Scan for the cell matching the given text and deliver its (X, Y) coordinate at center. 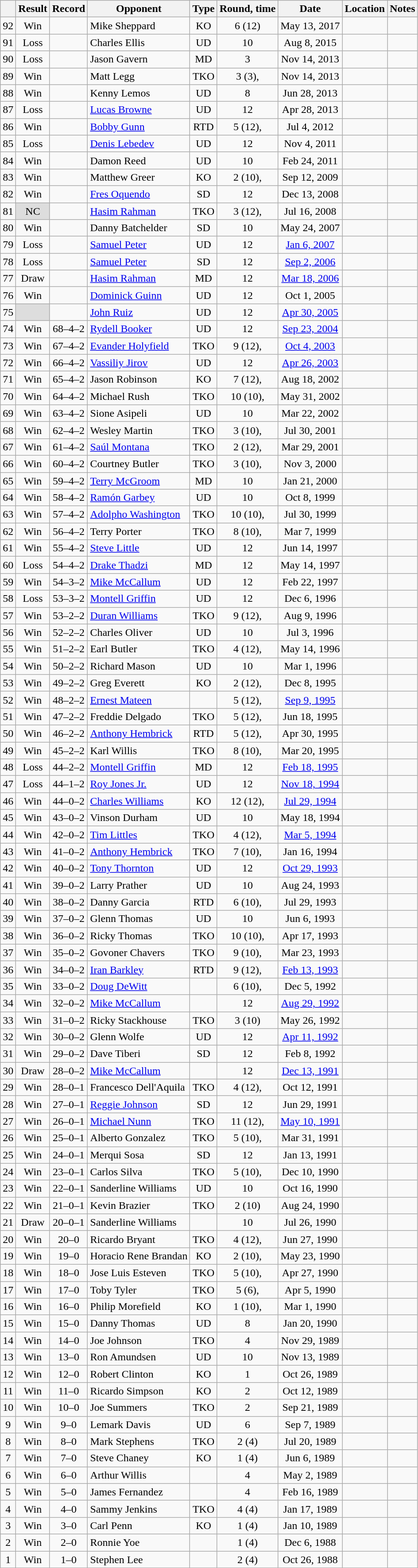
Earl Butler (139, 649)
40 (8, 902)
41 (8, 885)
25 (8, 1155)
Jason Gavern (139, 59)
82 (8, 194)
44–1–2 (69, 784)
Nov 13, 1989 (310, 1357)
Oct 12, 1989 (310, 1391)
71 (8, 379)
9–0 (69, 1425)
Glenn Thomas (139, 919)
Sep 21, 1989 (310, 1408)
45 (8, 818)
6–0 (69, 1475)
5 (6), (248, 1290)
28–0–1 (69, 1088)
Apr 27, 1990 (310, 1273)
Evander Holyfield (139, 346)
70 (8, 396)
Jan 6, 2007 (310, 245)
Mar 22, 2002 (310, 413)
43–0–2 (69, 818)
64 (8, 498)
59–4–2 (69, 480)
Adolpho Washington (139, 515)
Feb 16, 1989 (310, 1492)
53 (8, 683)
James Fernandez (139, 1492)
2–0 (69, 1542)
35–0–2 (69, 952)
74 (8, 329)
89 (8, 76)
16 (8, 1307)
Alberto Gonzalez (139, 1138)
Kenny Lemos (139, 93)
20 (8, 1239)
39–0–2 (69, 885)
Oct 1, 2005 (310, 295)
34 (8, 1003)
May 23, 1990 (310, 1256)
4 (4) (248, 1509)
50 (8, 733)
91 (8, 43)
77 (8, 279)
Mar 1, 1996 (310, 666)
32–0–2 (69, 1003)
Philip Morefield (139, 1307)
54–3–2 (69, 582)
49 (8, 751)
26 (8, 1138)
34–0–2 (69, 969)
Ricky Thomas (139, 936)
Nov 4, 2011 (310, 143)
84 (8, 160)
92 (8, 26)
Jun 6, 1989 (310, 1458)
May 2, 1989 (310, 1475)
18 (8, 1273)
Jun 6, 1993 (310, 919)
19–0 (69, 1256)
May 24, 2007 (310, 228)
May 18, 1994 (310, 818)
Date (310, 9)
Courtney Butler (139, 464)
Jun 29, 1991 (310, 1104)
41–0–2 (69, 852)
Roy Jones Jr. (139, 784)
73 (8, 346)
May 26, 1992 (310, 1020)
Fres Oquendo (139, 194)
Michael Nunn (139, 1121)
Jul 20, 1989 (310, 1441)
27 (8, 1121)
Jul 30, 2001 (310, 430)
Govoner Chavers (139, 952)
Saúl Montana (139, 447)
Ricky Stackhouse (139, 1020)
Jul 29, 1994 (310, 801)
Ricardo Bryant (139, 1239)
Apr 30, 1995 (310, 733)
Damon Reed (139, 160)
Jun 18, 1995 (310, 716)
44–2–2 (69, 767)
Denis Lebedev (139, 143)
42–0–2 (69, 835)
Apr 30, 2005 (310, 312)
Jul 26, 1990 (310, 1222)
Oct 12, 1991 (310, 1088)
Nov 18, 1994 (310, 784)
Jul 29, 1993 (310, 902)
Feb 24, 2011 (310, 160)
7 (8, 1458)
55 (8, 649)
Iran Barkley (139, 969)
Apr 26, 2003 (310, 363)
Ron Amundsen (139, 1357)
30 (8, 1071)
63 (8, 515)
35 (8, 986)
16–0 (69, 1307)
Larry Prather (139, 885)
Dominick Guinn (139, 295)
78 (8, 262)
28 (8, 1104)
Notes (403, 9)
Toby Tyler (139, 1290)
44–0–2 (69, 801)
17 (8, 1290)
13–0 (69, 1357)
33–0–2 (69, 986)
20–0 (69, 1239)
Glenn Wolfe (139, 1037)
1–0 (69, 1559)
Apr 17, 1993 (310, 936)
Jan 20, 1990 (310, 1324)
Aug 18, 2002 (310, 379)
66 (8, 464)
3–0 (69, 1525)
Aug 29, 1992 (310, 1003)
Apr 28, 2013 (310, 110)
John Ruiz (139, 312)
32 (8, 1037)
Mar 7, 1999 (310, 531)
20–0–1 (69, 1222)
Opponent (139, 9)
60 (8, 565)
Result (33, 9)
21–0–1 (69, 1205)
Dec 5, 1992 (310, 986)
Duran Williams (139, 616)
87 (8, 110)
Oct 8, 1999 (310, 498)
Jan 21, 2000 (310, 480)
Dec 6, 1996 (310, 599)
6 (12) (248, 26)
Oct 16, 1990 (310, 1189)
50–2–2 (69, 666)
Aug 24, 1993 (310, 885)
64–4–2 (69, 396)
Aug 9, 1996 (310, 616)
Sep 12, 2009 (310, 177)
55–4–2 (69, 548)
Drake Thadzi (139, 565)
76 (8, 295)
3 (12), (248, 211)
Jan 16, 1994 (310, 852)
47 (8, 784)
Type (204, 9)
9 (10), (248, 952)
10–0 (69, 1408)
9 (8, 1425)
28–0–2 (69, 1071)
Terry McGroom (139, 480)
Reggie Johnson (139, 1104)
52–2–2 (69, 632)
1 (10), (248, 1307)
14–0 (69, 1340)
Jul 16, 2008 (310, 211)
Dec 8, 1995 (310, 683)
Mar 23, 1993 (310, 952)
Bobby Gunn (139, 127)
Tim Littles (139, 835)
36–0–2 (69, 936)
53–2–2 (69, 616)
Mar 31, 1991 (310, 1138)
13 (8, 1357)
62 (8, 531)
Oct 29, 1993 (310, 868)
53–3–2 (69, 599)
Francesco Dell'Aquila (139, 1088)
46 (8, 801)
17–0 (69, 1290)
56–4–2 (69, 531)
79 (8, 245)
Sammy Jenkins (139, 1509)
31–0–2 (69, 1020)
15–0 (69, 1324)
56 (8, 632)
Jan 13, 1991 (310, 1155)
Charles Ellis (139, 43)
7–0 (69, 1458)
Charles Williams (139, 801)
Stephen Lee (139, 1559)
61 (8, 548)
15 (8, 1324)
65–4–2 (69, 379)
Arthur Willis (139, 1475)
Sep 7, 1989 (310, 1425)
45–2–2 (69, 751)
Jul 4, 2012 (310, 127)
Dec 6, 1988 (310, 1542)
37 (8, 952)
63–4–2 (69, 413)
Sep 23, 2004 (310, 329)
46–2–2 (69, 733)
68–4–2 (69, 329)
Ricardo Simpson (139, 1391)
11 (12), (248, 1121)
75 (8, 312)
39 (8, 919)
38 (8, 936)
29–0–2 (69, 1054)
51 (8, 716)
4–0 (69, 1509)
Dec 13, 1991 (310, 1071)
Dec 10, 1990 (310, 1172)
51–2–2 (69, 649)
Tony Thornton (139, 868)
44 (8, 835)
37–0–2 (69, 919)
Greg Everett (139, 683)
Jul 3, 1996 (310, 632)
May 14, 1997 (310, 565)
57–4–2 (69, 515)
Mar 18, 2006 (310, 279)
Feb 22, 1997 (310, 582)
Mark Stephens (139, 1441)
Karl Willis (139, 751)
Round, time (248, 9)
Feb 18, 1995 (310, 767)
49–2–2 (69, 683)
Joe Johnson (139, 1340)
86 (8, 127)
57 (8, 616)
Carlos Silva (139, 1172)
85 (8, 143)
Aug 8, 2015 (310, 43)
Feb 8, 1992 (310, 1054)
62–4–2 (69, 430)
8–0 (69, 1441)
90 (8, 59)
59 (8, 582)
Carl Penn (139, 1525)
Freddie Delgado (139, 716)
Dec 13, 2008 (310, 194)
NC (33, 211)
36 (8, 969)
5 (8, 1492)
Mike Sheppard (139, 26)
2 (10) (248, 1205)
60–4–2 (69, 464)
61–4–2 (69, 447)
Doug DeWitt (139, 986)
7 (10), (248, 852)
29 (8, 1088)
40–0–2 (69, 868)
Mar 1, 1990 (310, 1307)
May 13, 2017 (310, 26)
Jun 28, 2013 (310, 93)
43 (8, 852)
58–4–2 (69, 498)
Location (365, 9)
12 (12), (248, 801)
Sione Asipeli (139, 413)
Dave Tiberi (139, 1054)
Sep 9, 1995 (310, 700)
38–0–2 (69, 902)
22 (8, 1205)
69 (8, 413)
11 (8, 1391)
7 (12), (248, 379)
24 (8, 1172)
65 (8, 480)
Jason Robinson (139, 379)
Robert Clinton (139, 1374)
58 (8, 599)
Michael Rush (139, 396)
Jose Luis Esteven (139, 1273)
81 (8, 211)
80 (8, 228)
Apr 5, 1990 (310, 1290)
30–0–2 (69, 1037)
Oct 4, 2003 (310, 346)
33 (8, 1020)
May 31, 2002 (310, 396)
14 (8, 1340)
26–0–1 (69, 1121)
Record (69, 9)
11–0 (69, 1391)
24–0–1 (69, 1155)
21 (8, 1222)
48 (8, 767)
48–2–2 (69, 700)
Vinson Durham (139, 818)
May 14, 1996 (310, 649)
47–2–2 (69, 716)
12–0 (69, 1374)
25–0–1 (69, 1138)
31 (8, 1054)
Mar 5, 1994 (310, 835)
Steve Chaney (139, 1458)
54 (8, 666)
Vassiliy Jirov (139, 363)
23 (8, 1189)
66–4–2 (69, 363)
Aug 24, 1990 (310, 1205)
22–0–1 (69, 1189)
Nov 3, 2000 (310, 464)
Sep 2, 2006 (310, 262)
3 (3), (248, 76)
5–0 (69, 1492)
Charles Oliver (139, 632)
42 (8, 868)
Ernest Mateen (139, 700)
Ronnie Yoe (139, 1542)
Jan 10, 1989 (310, 1525)
68 (8, 430)
Nov 29, 1989 (310, 1340)
Mar 29, 2001 (310, 447)
May 10, 1991 (310, 1121)
Mar 20, 1995 (310, 751)
Danny Thomas (139, 1324)
52 (8, 700)
Matt Legg (139, 76)
Apr 11, 1992 (310, 1037)
18–0 (69, 1273)
Lemark Davis (139, 1425)
88 (8, 93)
Kevin Brazier (139, 1205)
Jun 27, 1990 (310, 1239)
23–0–1 (69, 1172)
Richard Mason (139, 666)
Wesley Martin (139, 430)
Danny Batchelder (139, 228)
Jul 30, 1999 (310, 515)
Rydell Booker (139, 329)
Horacio Rene Brandan (139, 1256)
Ramón Garbey (139, 498)
Joe Summers (139, 1408)
Feb 13, 1993 (310, 969)
Merqui Sosa (139, 1155)
54–4–2 (69, 565)
Steve Little (139, 548)
72 (8, 363)
Oct 26, 1989 (310, 1374)
Lucas Browne (139, 110)
19 (8, 1256)
67–4–2 (69, 346)
Terry Porter (139, 531)
67 (8, 447)
3 (10) (248, 1020)
83 (8, 177)
Matthew Greer (139, 177)
27–0–1 (69, 1104)
Jun 14, 1997 (310, 548)
Danny Garcia (139, 902)
Jan 17, 1989 (310, 1509)
Oct 26, 1988 (310, 1559)
